Return the (X, Y) coordinate for the center point of the cell that contains the specified text.  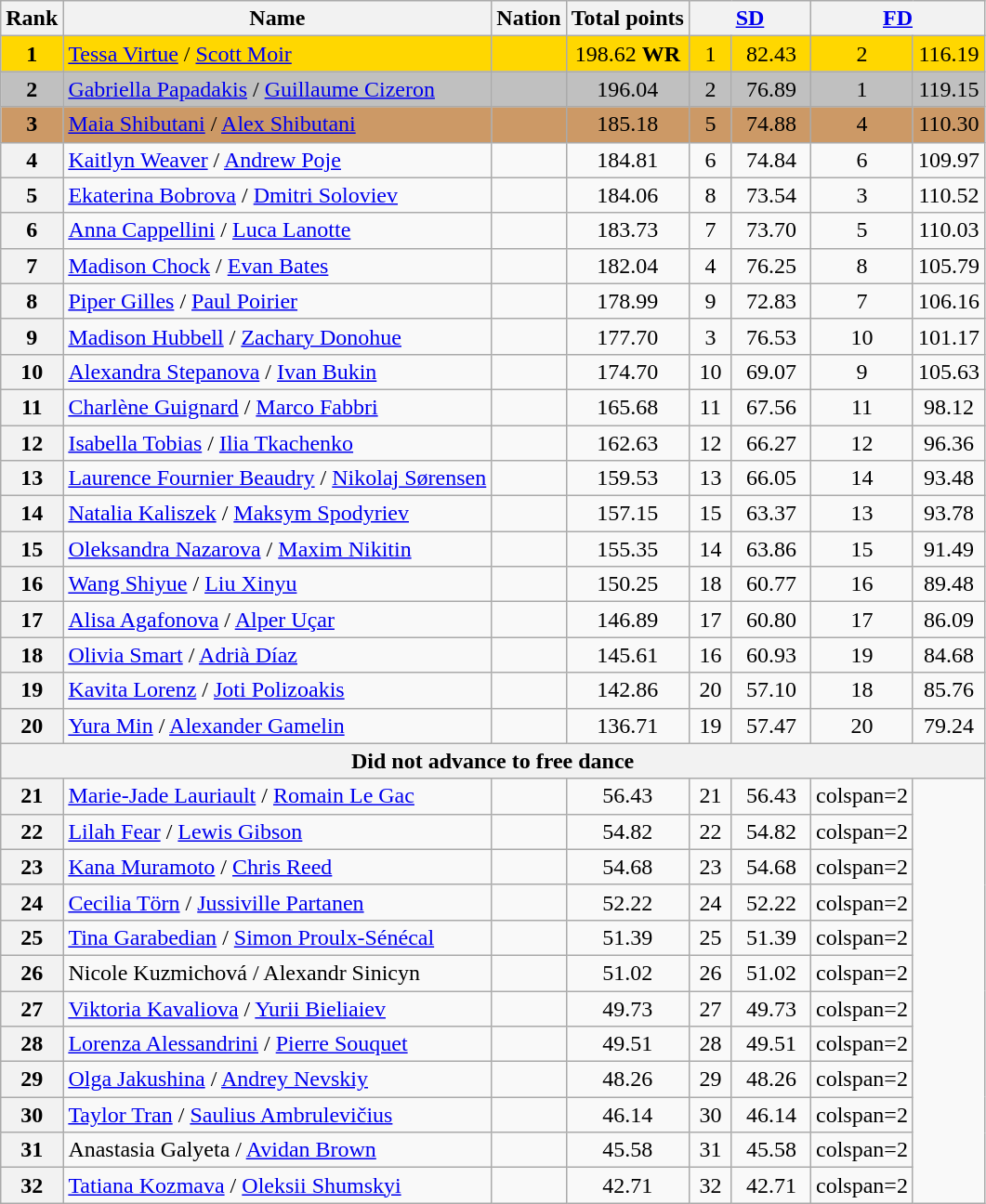
155.35 (627, 549)
Isabella Tobias / Ilia Tkachenko (277, 443)
SD (749, 19)
67.56 (771, 407)
91.49 (948, 549)
69.07 (771, 372)
183.73 (627, 230)
74.84 (771, 160)
76.25 (771, 266)
Tina Garabedian / Simon Proulx-Sénécal (277, 937)
119.15 (948, 89)
60.93 (771, 655)
FD (898, 19)
60.77 (771, 584)
Olga Jakushina / Andrey Nevskiy (277, 1080)
85.76 (948, 690)
Taylor Tran / Saulius Ambrulevičius (277, 1115)
Rank (32, 19)
Alexandra Stepanova / Ivan Bukin (277, 372)
196.04 (627, 89)
Marie-Jade Lauriault / Romain Le Gac (277, 796)
89.48 (948, 584)
66.05 (771, 478)
Wang Shiyue / Liu Xinyu (277, 584)
57.47 (771, 726)
184.81 (627, 160)
157.15 (627, 514)
Natalia Kaliszek / Maksym Spodyriev (277, 514)
165.68 (627, 407)
Nation (529, 19)
Olivia Smart / Adrià Díaz (277, 655)
Madison Hubbell / Zachary Donohue (277, 336)
79.24 (948, 726)
Cecilia Törn / Jussiville Partanen (277, 902)
Madison Chock / Evan Bates (277, 266)
Anastasia Galyeta / Avidan Brown (277, 1150)
Kana Muramoto / Chris Reed (277, 867)
145.61 (627, 655)
Tatiana Kozmava / Oleksii Shumskyi (277, 1185)
66.27 (771, 443)
Anna Cappellini / Luca Lanotte (277, 230)
57.10 (771, 690)
110.30 (948, 124)
110.03 (948, 230)
73.70 (771, 230)
159.53 (627, 478)
74.88 (771, 124)
Laurence Fournier Beaudry / Nikolaj Sørensen (277, 478)
105.63 (948, 372)
101.17 (948, 336)
73.54 (771, 195)
76.89 (771, 89)
182.04 (627, 266)
Viktoria Kavaliova / Yurii Bieliaiev (277, 1008)
Did not advance to free dance (493, 761)
Kavita Lorenz / Joti Polizoakis (277, 690)
93.78 (948, 514)
109.97 (948, 160)
Total points (627, 19)
84.68 (948, 655)
162.63 (627, 443)
178.99 (627, 301)
150.25 (627, 584)
116.19 (948, 54)
Oleksandra Nazarova / Maxim Nikitin (277, 549)
72.83 (771, 301)
76.53 (771, 336)
Lilah Fear / Lewis Gibson (277, 831)
98.12 (948, 407)
174.70 (627, 372)
93.48 (948, 478)
Lorenza Alessandrini / Pierre Souquet (277, 1044)
184.06 (627, 195)
198.62 WR (627, 54)
110.52 (948, 195)
136.71 (627, 726)
96.36 (948, 443)
63.86 (771, 549)
86.09 (948, 620)
142.86 (627, 690)
185.18 (627, 124)
Nicole Kuzmichová / Alexandr Sinicyn (277, 973)
Name (277, 19)
Alisa Agafonova / Alper Uçar (277, 620)
Kaitlyn Weaver / Andrew Poje (277, 160)
82.43 (771, 54)
146.89 (627, 620)
Tessa Virtue / Scott Moir (277, 54)
Yura Min / Alexander Gamelin (277, 726)
Piper Gilles / Paul Poirier (277, 301)
105.79 (948, 266)
Ekaterina Bobrova / Dmitri Soloviev (277, 195)
106.16 (948, 301)
Maia Shibutani / Alex Shibutani (277, 124)
Gabriella Papadakis / Guillaume Cizeron (277, 89)
177.70 (627, 336)
Charlène Guignard / Marco Fabbri (277, 407)
60.80 (771, 620)
63.37 (771, 514)
